Identify which cell holds the provided text, then report its (x, y) central coordinate. 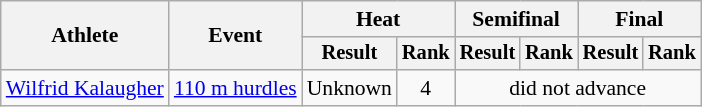
did not advance (578, 88)
110 m hurdles (236, 88)
Event (236, 36)
Semifinal (516, 19)
Wilfrid Kalaugher (85, 88)
Unknown (350, 88)
Final (640, 19)
4 (426, 88)
Athlete (85, 36)
Heat (378, 19)
